Capture the cell that displays the provided text and extract its (X, Y) central coordinate. 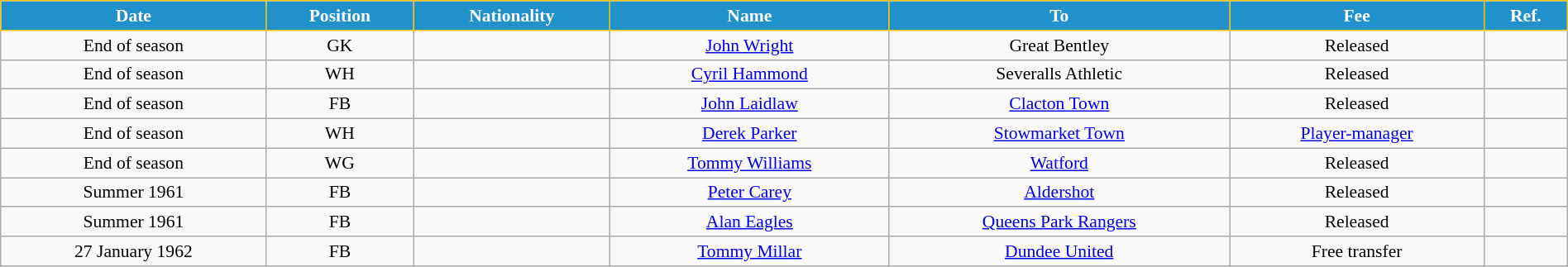
Clacton Town (1059, 104)
Cyril Hammond (749, 74)
Stowmarket Town (1059, 134)
Tommy Millar (749, 251)
To (1059, 16)
Dundee United (1059, 251)
Derek Parker (749, 134)
Position (340, 16)
Name (749, 16)
27 January 1962 (134, 251)
Aldershot (1059, 193)
John Laidlaw (749, 104)
Ref. (1525, 16)
Free transfer (1357, 251)
John Wright (749, 45)
Queens Park Rangers (1059, 222)
Great Bentley (1059, 45)
Alan Eagles (749, 222)
Severalls Athletic (1059, 74)
WG (340, 163)
Date (134, 16)
Nationality (512, 16)
Watford (1059, 163)
Fee (1357, 16)
Tommy Williams (749, 163)
Peter Carey (749, 193)
GK (340, 45)
Player-manager (1357, 134)
